Detect which cell encompasses the target text, then output its (X, Y) center coordinate. 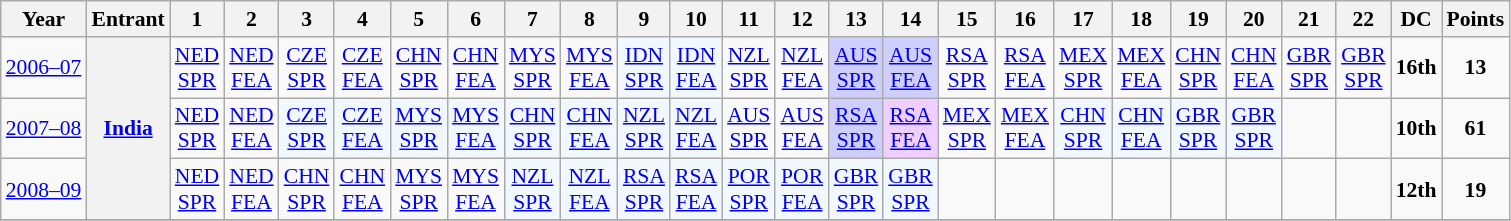
10 (696, 19)
18 (1141, 19)
PORSPR (748, 190)
9 (644, 19)
Year (44, 19)
6 (476, 19)
2007–08 (44, 128)
61 (1476, 128)
16 (1025, 19)
Points (1476, 19)
3 (307, 19)
22 (1364, 19)
2006–07 (44, 68)
7 (532, 19)
DC (1416, 19)
1 (197, 19)
PORFEA (802, 190)
5 (418, 19)
4 (362, 19)
15 (967, 19)
17 (1083, 19)
India (128, 128)
12th (1416, 190)
Entrant (128, 19)
12 (802, 19)
2 (251, 19)
10th (1416, 128)
2008–09 (44, 190)
16th (1416, 68)
20 (1254, 19)
IDNSPR (644, 68)
21 (1310, 19)
IDNFEA (696, 68)
8 (590, 19)
11 (748, 19)
14 (910, 19)
